Capture the cell that displays the provided text and extract its (x, y) central coordinate. 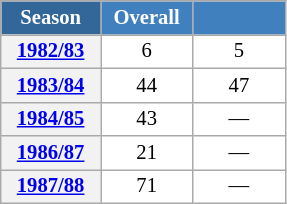
1984/85 (51, 119)
Season (51, 17)
47 (239, 85)
43 (146, 119)
44 (146, 85)
5 (239, 51)
1987/88 (51, 186)
Overall (146, 17)
1982/83 (51, 51)
1983/84 (51, 85)
21 (146, 153)
1986/87 (51, 153)
71 (146, 186)
6 (146, 51)
